Detect which cell encompasses the target text, then output its [X, Y] center coordinate. 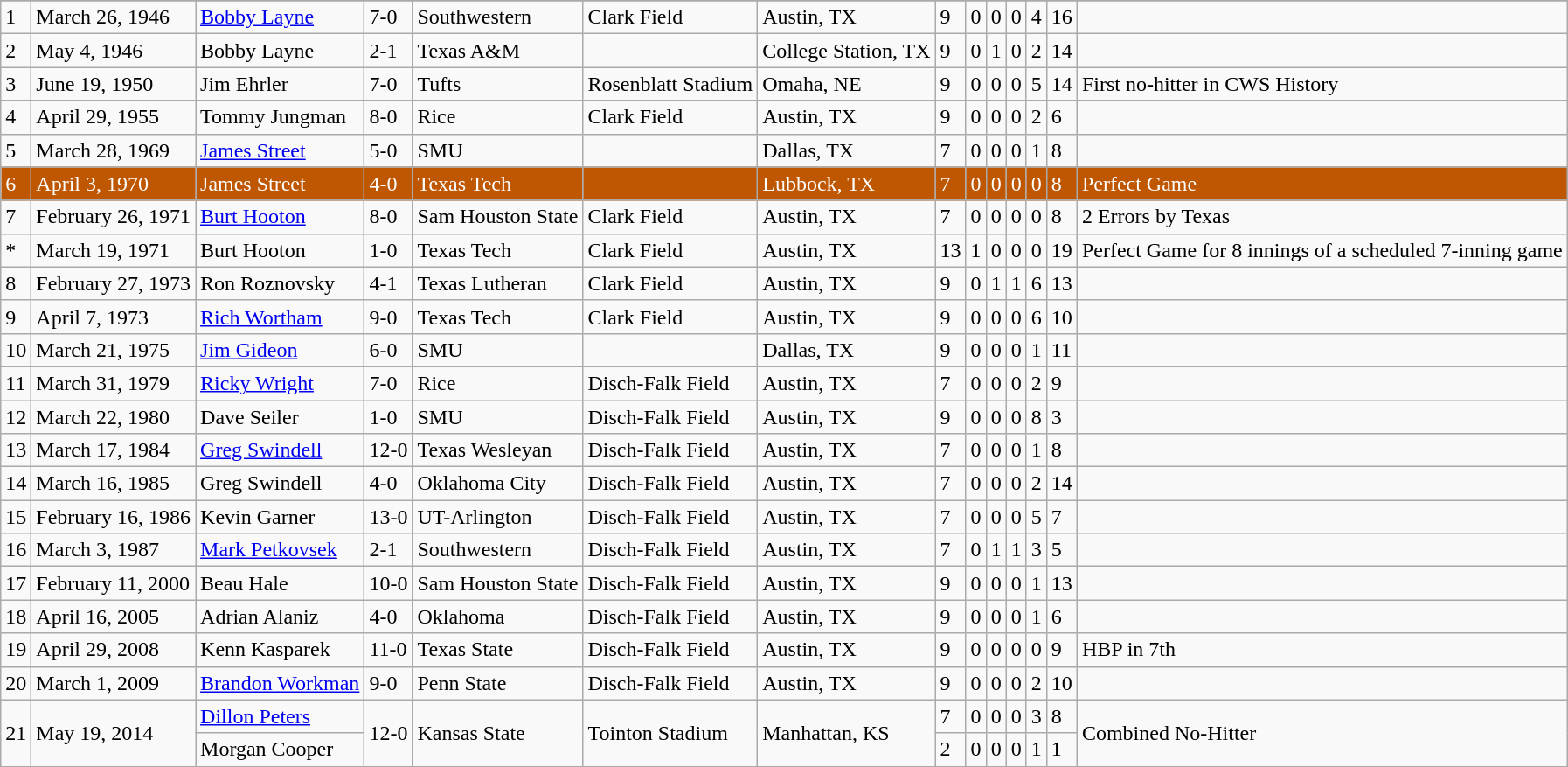
April 29, 2008 [114, 650]
March 1, 2009 [114, 683]
Combined No-Hitter [1322, 733]
May 4, 1946 [114, 51]
5-0 [388, 150]
April 29, 1955 [114, 117]
Oklahoma City [498, 484]
Lubbock, TX [846, 184]
February 16, 1986 [114, 517]
February 27, 1973 [114, 283]
Dave Seiler [280, 417]
Brandon Workman [280, 683]
13-0 [388, 517]
Adrian Alaniz [280, 617]
Texas Wesleyan [498, 450]
Oklahoma [498, 617]
Texas State [498, 650]
20 [16, 683]
Perfect Game for 8 innings of a scheduled 7-inning game [1322, 250]
Kenn Kasparek [280, 650]
18 [16, 617]
March 16, 1985 [114, 484]
Rosenblatt Stadium [670, 84]
February 26, 1971 [114, 217]
Texas Lutheran [498, 283]
Ricky Wright [280, 383]
May 19, 2014 [114, 733]
First no-hitter in CWS History [1322, 84]
4-1 [388, 283]
Dillon Peters [280, 716]
* [16, 250]
6-0 [388, 350]
February 11, 2000 [114, 583]
Mark Petkovsek [280, 550]
College Station, TX [846, 51]
March 28, 1969 [114, 150]
June 19, 1950 [114, 84]
April 7, 1973 [114, 317]
March 21, 1975 [114, 350]
11-0 [388, 650]
Jim Gideon [280, 350]
12 [16, 417]
Penn State [498, 683]
Beau Hale [280, 583]
March 19, 1971 [114, 250]
HBP in 7th [1322, 650]
March 31, 1979 [114, 383]
March 22, 1980 [114, 417]
Jim Ehrler [280, 84]
Tufts [498, 84]
10-0 [388, 583]
15 [16, 517]
Ron Roznovsky [280, 283]
Morgan Cooper [280, 750]
21 [16, 733]
Texas A&M [498, 51]
Manhattan, KS [846, 733]
Tommy Jungman [280, 117]
2 Errors by Texas [1322, 217]
April 3, 1970 [114, 184]
17 [16, 583]
Kevin Garner [280, 517]
Perfect Game [1322, 184]
Omaha, NE [846, 84]
Tointon Stadium [670, 733]
March 17, 1984 [114, 450]
Kansas State [498, 733]
UT-Arlington [498, 517]
March 26, 1946 [114, 17]
April 16, 2005 [114, 617]
March 3, 1987 [114, 550]
Rich Wortham [280, 317]
